Identify which cell holds the provided text, then report its (x, y) central coordinate. 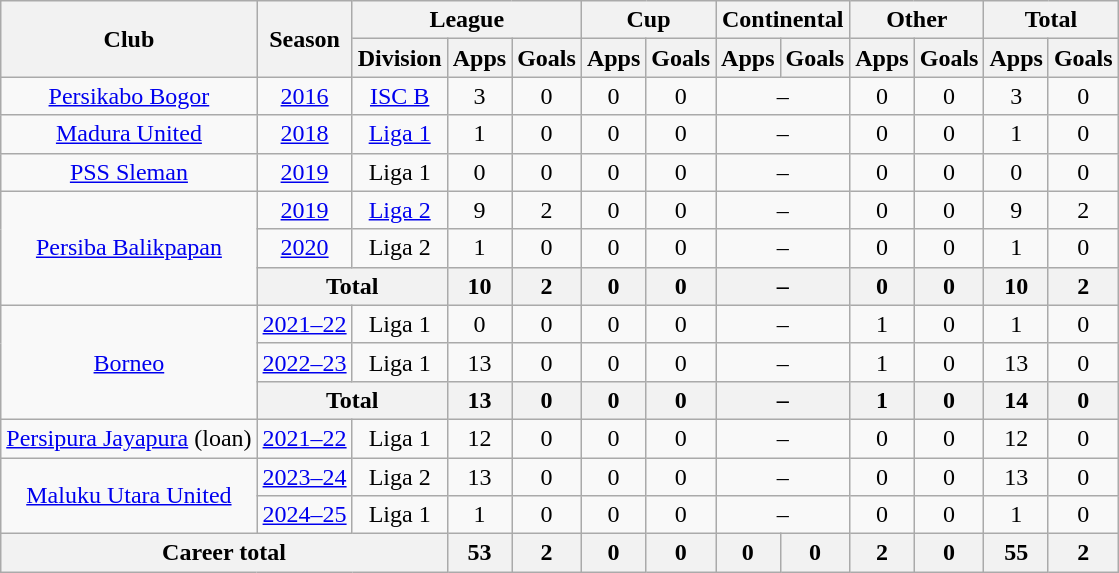
2022–23 (304, 362)
Persipura Jayapura (loan) (129, 438)
2024–25 (304, 515)
Borneo (129, 362)
Division (400, 58)
Season (304, 39)
Other (917, 20)
Persiba Balikpapan (129, 248)
Cup (648, 20)
Persikabo Bogor (129, 96)
14 (1016, 400)
Continental (783, 20)
55 (1016, 553)
2020 (304, 248)
Career total (224, 553)
2018 (304, 134)
PSS Sleman (129, 172)
2016 (304, 96)
Maluku Utara United (129, 496)
2023–24 (304, 477)
Madura United (129, 134)
League (466, 20)
Club (129, 39)
ISC B (400, 96)
53 (479, 553)
